Find where the given text appears and provide that cell's center as (x, y) coordinate. 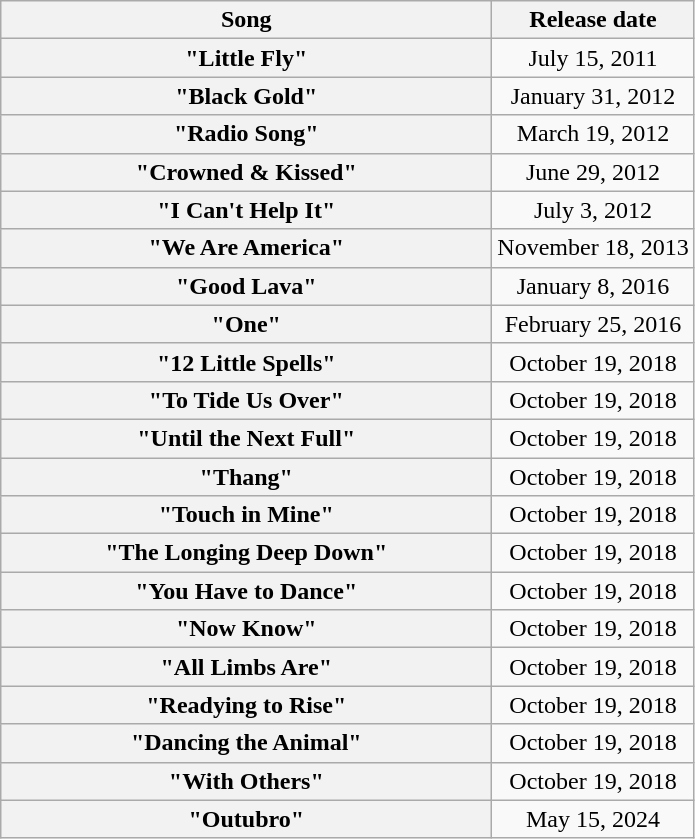
"Touch in Mine" (246, 515)
"All Limbs Are" (246, 667)
"You Have to Dance" (246, 591)
"I Can't Help It" (246, 210)
February 25, 2016 (593, 324)
"Until the Next Full" (246, 438)
March 19, 2012 (593, 134)
"The Longing Deep Down" (246, 553)
Release date (593, 20)
June 29, 2012 (593, 172)
November 18, 2013 (593, 248)
"Radio Song" (246, 134)
"One" (246, 324)
January 31, 2012 (593, 96)
"Black Gold" (246, 96)
"To Tide Us Over" (246, 400)
May 15, 2024 (593, 819)
"Little Fly" (246, 58)
Song (246, 20)
July 3, 2012 (593, 210)
"Thang" (246, 477)
"12 Little Spells" (246, 362)
"We Are America" (246, 248)
January 8, 2016 (593, 286)
"Dancing the Animal" (246, 743)
July 15, 2011 (593, 58)
"Now Know" (246, 629)
"Readying to Rise" (246, 705)
"With Others" (246, 781)
"Outubro" (246, 819)
"Crowned & Kissed" (246, 172)
"Good Lava" (246, 286)
